Scan for the cell matching the given text and deliver its (x, y) coordinate at center. 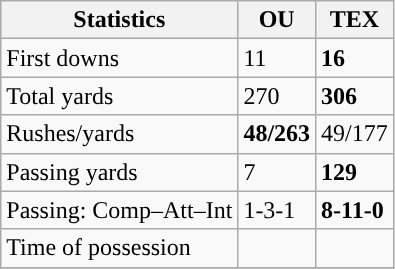
11 (277, 58)
49/177 (355, 134)
Total yards (120, 96)
OU (277, 20)
1-3-1 (277, 210)
Statistics (120, 20)
Passing: Comp–Att–Int (120, 210)
Time of possession (120, 248)
7 (277, 172)
129 (355, 172)
306 (355, 96)
TEX (355, 20)
Rushes/yards (120, 134)
48/263 (277, 134)
270 (277, 96)
First downs (120, 58)
16 (355, 58)
Passing yards (120, 172)
8-11-0 (355, 210)
